Scan for the cell matching the given text and deliver its [x, y] coordinate at center. 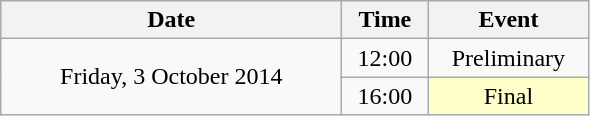
16:00 [385, 96]
12:00 [385, 58]
Friday, 3 October 2014 [172, 77]
Time [385, 20]
Date [172, 20]
Event [508, 20]
Final [508, 96]
Preliminary [508, 58]
